Identify which cell holds the provided text, then report its [x, y] central coordinate. 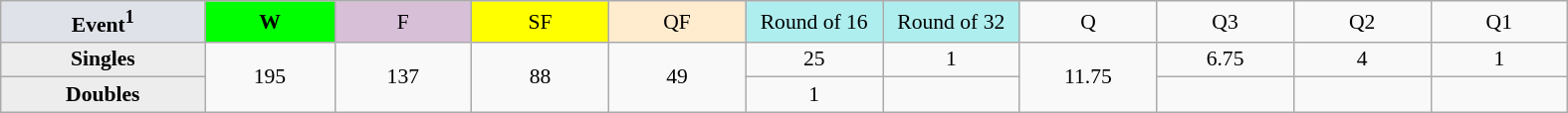
Doubles [104, 95]
Q [1088, 22]
137 [403, 77]
88 [541, 77]
Round of 32 [951, 22]
Q1 [1499, 22]
11.75 [1088, 77]
QF [677, 22]
Q3 [1226, 22]
49 [677, 77]
6.75 [1226, 59]
F [403, 22]
SF [541, 22]
195 [270, 77]
Event1 [104, 22]
W [270, 22]
Round of 16 [814, 22]
4 [1362, 59]
Singles [104, 59]
25 [814, 59]
Q2 [1362, 22]
